From the cell containing the given text, extract its center point as [x, y] coordinate. 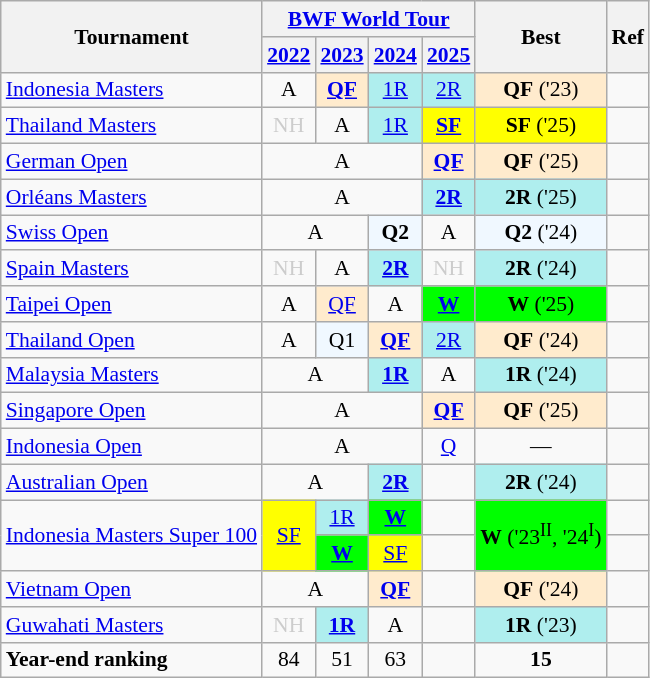
W ('23II, '24I) [540, 536]
2023 [342, 55]
German Open [132, 162]
BWF World Tour [368, 19]
Swiss Open [132, 233]
1R ('23) [540, 625]
Australian Open [132, 482]
Q1 [342, 340]
15 [540, 660]
Q2 ('24) [540, 233]
2024 [396, 55]
Q [448, 447]
2025 [448, 55]
W ('25) [540, 304]
Q2 [396, 233]
2R ('25) [540, 197]
Best [540, 36]
Thailand Open [132, 340]
Tournament [132, 36]
QF ('23) [540, 90]
— [540, 447]
63 [396, 660]
Spain Masters [132, 269]
SF ('25) [540, 126]
1R ('24) [540, 375]
Indonesia Masters Super 100 [132, 536]
84 [288, 660]
Malaysia Masters [132, 375]
Vietnam Open [132, 589]
Ref [628, 36]
51 [342, 660]
Indonesia Masters [132, 90]
Orléans Masters [132, 197]
2022 [288, 55]
Taipei Open [132, 304]
Guwahati Masters [132, 625]
Indonesia Open [132, 447]
Thailand Masters [132, 126]
Year-end ranking [132, 660]
Singapore Open [132, 411]
